Capture the cell that displays the provided text and extract its (x, y) central coordinate. 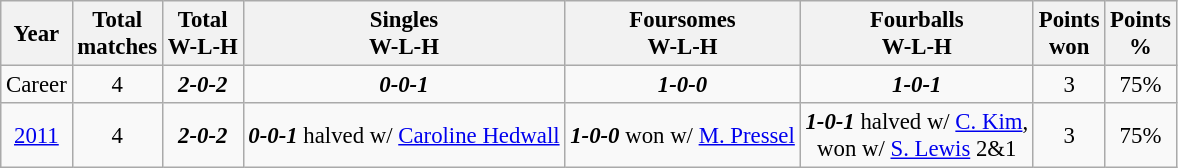
SinglesW-L-H (404, 34)
1-0-0 (682, 85)
Career (36, 85)
0-0-1 (404, 85)
TotalW-L-H (202, 34)
Points% (1140, 34)
0-0-1 halved w/ Caroline Hedwall (404, 136)
Year (36, 34)
Pointswon (1068, 34)
1-0-1 (916, 85)
1-0-0 won w/ M. Pressel (682, 136)
Totalmatches (117, 34)
FoursomesW-L-H (682, 34)
2011 (36, 136)
FourballsW-L-H (916, 34)
1-0-1 halved w/ C. Kim,won w/ S. Lewis 2&1 (916, 136)
